For the text-containing cell, return its midpoint in (X, Y) coordinate format. 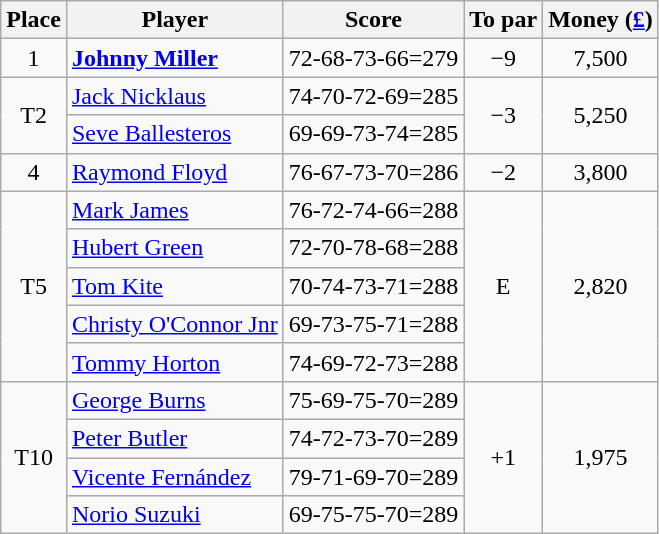
3,800 (601, 172)
−2 (504, 172)
+1 (504, 457)
Johnny Miller (174, 58)
Christy O'Connor Jnr (174, 324)
Vicente Fernández (174, 477)
69-69-73-74=285 (374, 134)
Norio Suzuki (174, 515)
69-73-75-71=288 (374, 324)
74-69-72-73=288 (374, 362)
76-67-73-70=286 (374, 172)
E (504, 286)
Tommy Horton (174, 362)
T10 (34, 457)
T5 (34, 286)
4 (34, 172)
Mark James (174, 210)
Money (£) (601, 20)
1,975 (601, 457)
7,500 (601, 58)
76-72-74-66=288 (374, 210)
−9 (504, 58)
70-74-73-71=288 (374, 286)
79-71-69-70=289 (374, 477)
T2 (34, 115)
Tom Kite (174, 286)
Player (174, 20)
Seve Ballesteros (174, 134)
1 (34, 58)
72-70-78-68=288 (374, 248)
69-75-75-70=289 (374, 515)
2,820 (601, 286)
Place (34, 20)
To par (504, 20)
Jack Nicklaus (174, 96)
72-68-73-66=279 (374, 58)
5,250 (601, 115)
74-72-73-70=289 (374, 438)
75-69-75-70=289 (374, 400)
74-70-72-69=285 (374, 96)
Peter Butler (174, 438)
Score (374, 20)
Raymond Floyd (174, 172)
−3 (504, 115)
George Burns (174, 400)
Hubert Green (174, 248)
